Scan for the cell matching the given text and deliver its (x, y) coordinate at center. 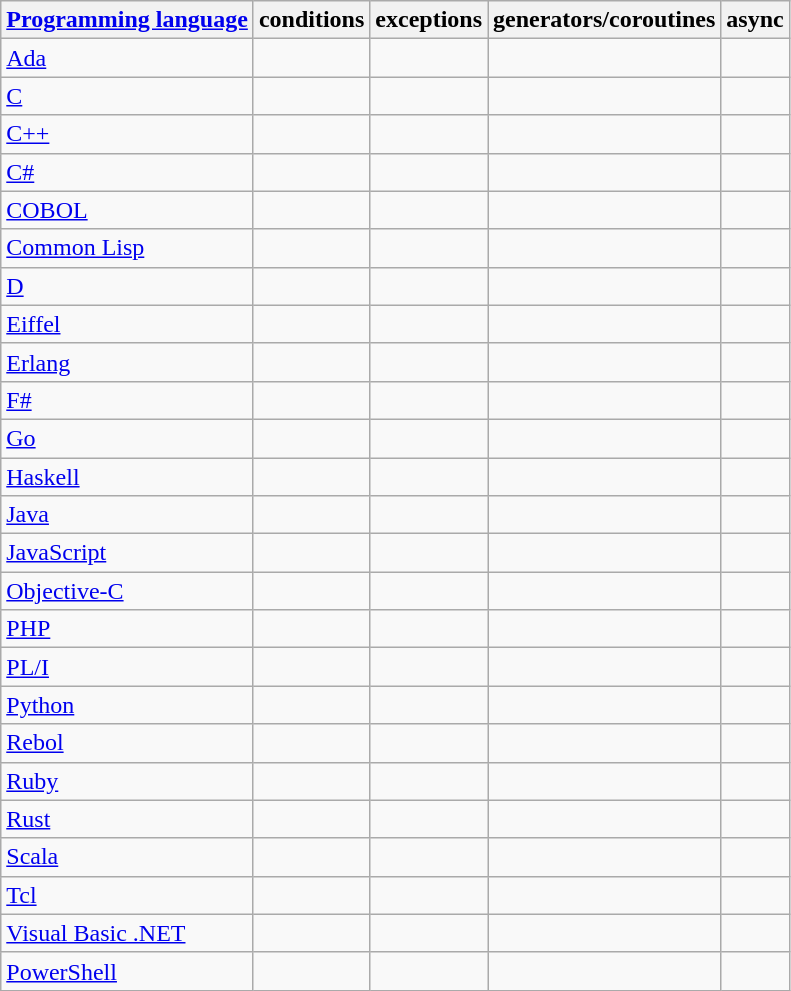
F# (128, 400)
Haskell (128, 477)
exceptions (429, 20)
C (128, 96)
Ruby (128, 781)
Visual Basic .NET (128, 933)
JavaScript (128, 553)
generators/coroutines (604, 20)
Rust (128, 819)
PowerShell (128, 971)
D (128, 286)
Eiffel (128, 324)
Ada (128, 58)
async (755, 20)
Programming language (128, 20)
PL/I (128, 667)
Go (128, 438)
Common Lisp (128, 248)
C++ (128, 134)
Erlang (128, 362)
Python (128, 705)
Rebol (128, 743)
Scala (128, 857)
Java (128, 515)
C# (128, 172)
Tcl (128, 895)
COBOL (128, 210)
Objective-C (128, 591)
conditions (311, 20)
PHP (128, 629)
